Determine the (x, y) coordinate at the center of the cell enclosing the given text.  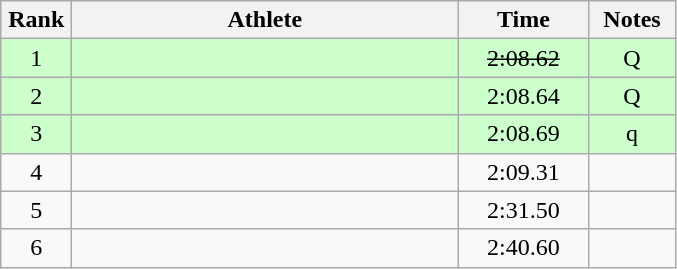
2:31.50 (524, 210)
1 (36, 58)
5 (36, 210)
2:08.64 (524, 96)
Notes (632, 20)
4 (36, 172)
Athlete (265, 20)
q (632, 134)
3 (36, 134)
6 (36, 248)
2:08.62 (524, 58)
2:09.31 (524, 172)
Rank (36, 20)
Time (524, 20)
2 (36, 96)
2:08.69 (524, 134)
2:40.60 (524, 248)
